Capture the cell that displays the provided text and extract its (x, y) central coordinate. 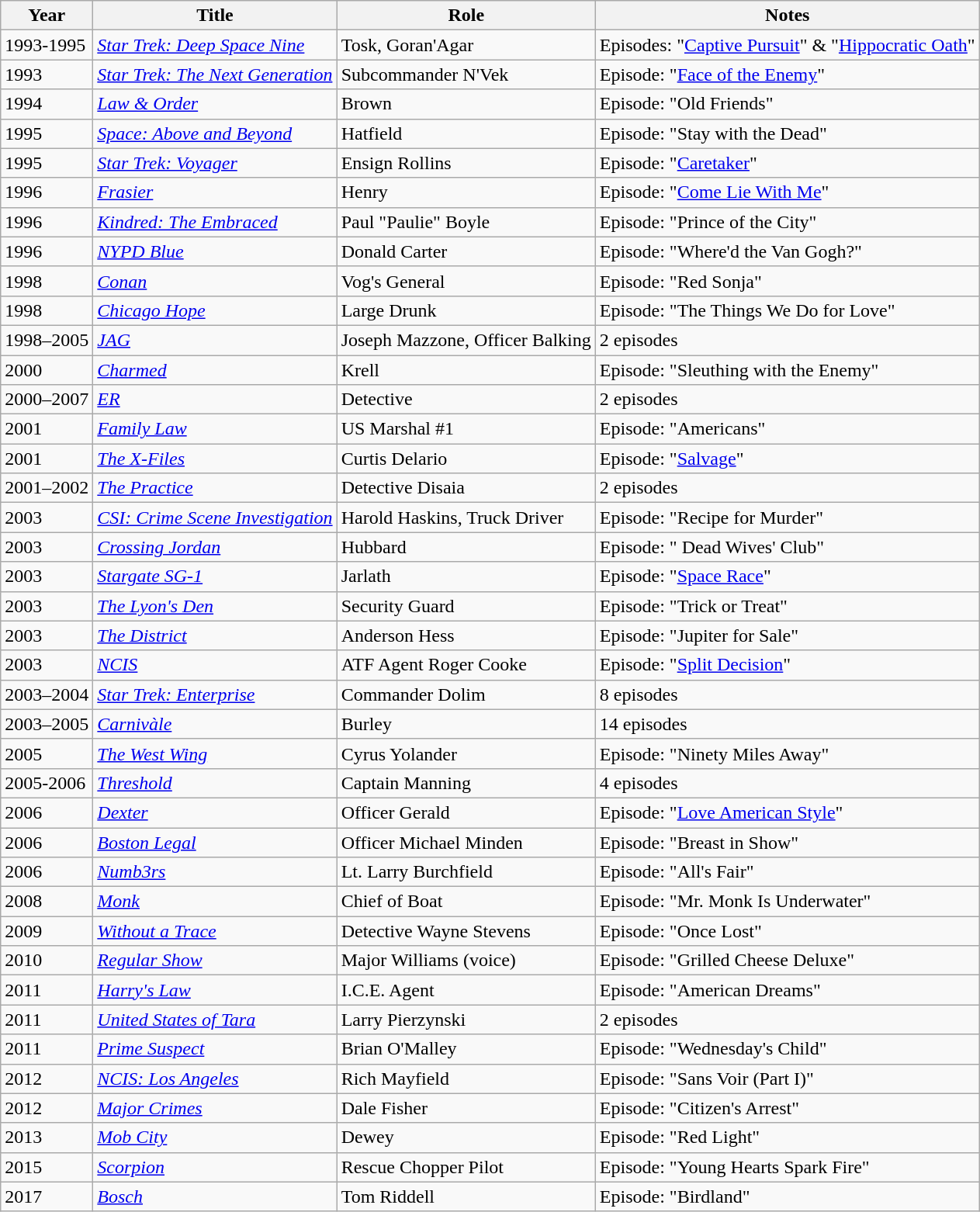
ER (215, 400)
Detective Wayne Stevens (466, 931)
Harold Haskins, Truck Driver (466, 518)
Chicago Hope (215, 310)
2017 (47, 1196)
Episode: "Citizen's Arrest" (787, 1108)
2000–2007 (47, 400)
1994 (47, 104)
2009 (47, 931)
Dale Fisher (466, 1108)
Krell (466, 370)
Carnivàle (215, 724)
Episode: "Prince of the City" (787, 222)
Hubbard (466, 547)
Officer Gerald (466, 812)
The Practice (215, 488)
1993-1995 (47, 45)
Tom Riddell (466, 1196)
Captain Manning (466, 783)
Episode: "Jupiter for Sale" (787, 635)
Episode: " Dead Wives' Club" (787, 547)
Episode: "Wednesday's Child" (787, 1049)
Star Trek: The Next Generation (215, 74)
Rescue Chopper Pilot (466, 1167)
Dewey (466, 1138)
Episode: "Mr. Monk Is Underwater" (787, 902)
The District (215, 635)
Role (466, 16)
Episode: "Stay with the Dead" (787, 133)
Year (47, 16)
Episode: "Grilled Cheese Deluxe" (787, 961)
2005 (47, 753)
Episode: "American Dreams" (787, 990)
Vog's General (466, 281)
Brown (466, 104)
14 episodes (787, 724)
Ensign Rollins (466, 163)
Episode: "Birdland" (787, 1196)
Harry's Law (215, 990)
Burley (466, 724)
Henry (466, 192)
2008 (47, 902)
Frasier (215, 192)
JAG (215, 340)
2001–2002 (47, 488)
Commander Dolim (466, 694)
US Marshal #1 (466, 429)
Family Law (215, 429)
Scorpion (215, 1167)
Dexter (215, 812)
Monk (215, 902)
Anderson Hess (466, 635)
Boston Legal (215, 842)
NCIS (215, 665)
Stargate SG-1 (215, 577)
Detective Disaia (466, 488)
Episode: "Red Light" (787, 1138)
1993 (47, 74)
The West Wing (215, 753)
2003–2005 (47, 724)
Episode: "Love American Style" (787, 812)
Officer Michael Minden (466, 842)
Episode: "Sans Voir (Part I)" (787, 1079)
Donald Carter (466, 251)
Episode: "Breast in Show" (787, 842)
Episode: "Split Decision" (787, 665)
Subcommander N'Vek (466, 74)
I.C.E. Agent (466, 990)
Crossing Jordan (215, 547)
ATF Agent Roger Cooke (466, 665)
Episode: "Face of the Enemy" (787, 74)
Law & Order (215, 104)
Episode: "Old Friends" (787, 104)
Episodes: "Captive Pursuit" & "Hippocratic Oath" (787, 45)
CSI: Crime Scene Investigation (215, 518)
Episode: "Trick or Treat" (787, 606)
Lt. Larry Burchfield (466, 872)
2003–2004 (47, 694)
Episode: "Space Race" (787, 577)
Chief of Boat (466, 902)
Without a Trace (215, 931)
Episode: "Americans" (787, 429)
Major Crimes (215, 1108)
Episode: "Sleuthing with the Enemy" (787, 370)
2010 (47, 961)
Episode: "Where'd the Van Gogh?" (787, 251)
Detective (466, 400)
Threshold (215, 783)
Brian O'Malley (466, 1049)
Star Trek: Deep Space Nine (215, 45)
Rich Mayfield (466, 1079)
Episode: "The Things We Do for Love" (787, 310)
Episode: "All's Fair" (787, 872)
2000 (47, 370)
2005-2006 (47, 783)
NYPD Blue (215, 251)
8 episodes (787, 694)
Prime Suspect (215, 1049)
Jarlath (466, 577)
The X-Files (215, 459)
Episode: "Caretaker" (787, 163)
Space: Above and Beyond (215, 133)
Notes (787, 16)
Major Williams (voice) (466, 961)
Star Trek: Enterprise (215, 694)
2015 (47, 1167)
2013 (47, 1138)
Numb3rs (215, 872)
NCIS: Los Angeles (215, 1079)
Paul "Paulie" Boyle (466, 222)
Security Guard (466, 606)
Episode: "Ninety Miles Away" (787, 753)
Episode: "Come Lie With Me" (787, 192)
Conan (215, 281)
United States of Tara (215, 1020)
Hatfield (466, 133)
Joseph Mazzone, Officer Balking (466, 340)
Kindred: The Embraced (215, 222)
Cyrus Yolander (466, 753)
Star Trek: Voyager (215, 163)
Episode: "Young Hearts Spark Fire" (787, 1167)
Curtis Delario (466, 459)
Bosch (215, 1196)
Mob City (215, 1138)
Charmed (215, 370)
Title (215, 16)
Regular Show (215, 961)
Large Drunk (466, 310)
Tosk, Goran'Agar (466, 45)
The Lyon's Den (215, 606)
Larry Pierzynski (466, 1020)
Episode: "Once Lost" (787, 931)
4 episodes (787, 783)
1998–2005 (47, 340)
Episode: "Red Sonja" (787, 281)
Episode: "Salvage" (787, 459)
Episode: "Recipe for Murder" (787, 518)
